Extract the (X, Y) coordinate from the center of the cell holding the provided text.  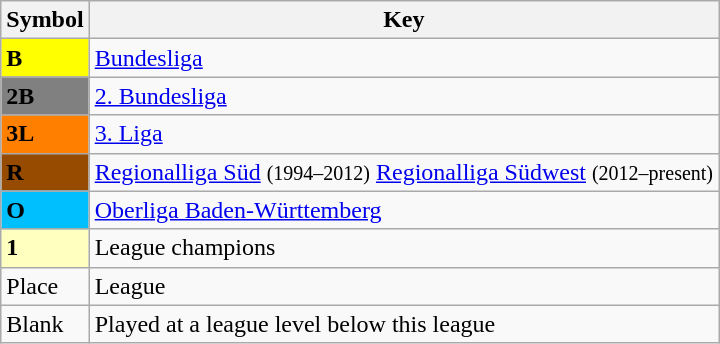
2. Bundesliga (404, 96)
R (45, 172)
Played at a league level below this league (404, 324)
Regionalliga Süd (1994–2012) Regionalliga Südwest (2012–present) (404, 172)
3L (45, 134)
1 (45, 248)
League champions (404, 248)
Key (404, 20)
3. Liga (404, 134)
Symbol (45, 20)
League (404, 286)
Place (45, 286)
2B (45, 96)
Bundesliga (404, 58)
B (45, 58)
O (45, 210)
Blank (45, 324)
Oberliga Baden-Württemberg (404, 210)
